Scan for the cell matching the given text and deliver its [X, Y] coordinate at center. 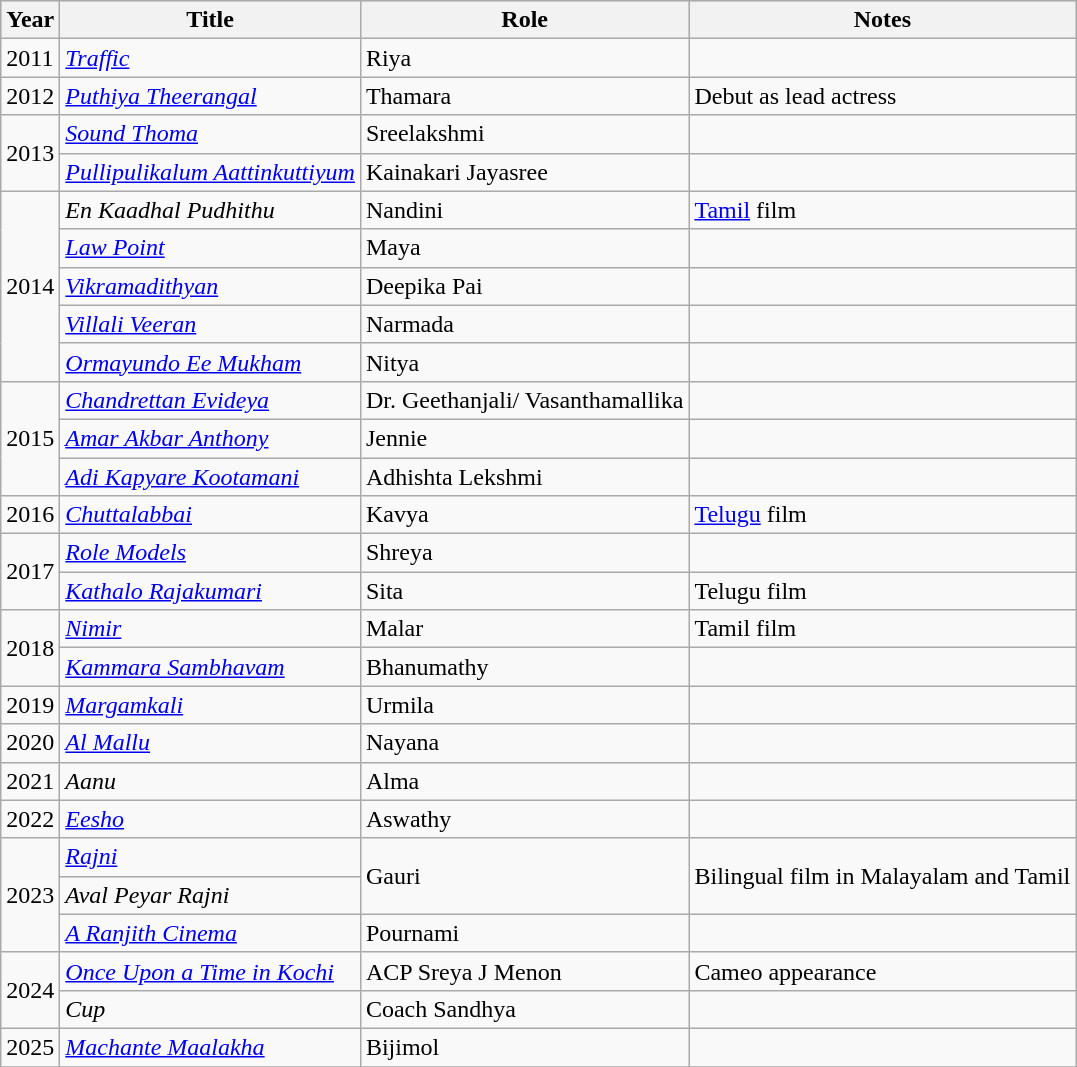
Kainakari Jayasree [524, 172]
Margamkali [210, 705]
Puthiya Theerangal [210, 96]
Sound Thoma [210, 134]
2021 [30, 781]
Ormayundo Ee Mukham [210, 362]
Bijimol [524, 1047]
2019 [30, 705]
Deepika Pai [524, 286]
Urmila [524, 705]
2012 [30, 96]
Jennie [524, 438]
Maya [524, 248]
2022 [30, 819]
Aanu [210, 781]
A Ranjith Cinema [210, 933]
Alma [524, 781]
2017 [30, 572]
2013 [30, 153]
Pullipulikalum Aattinkuttiyum [210, 172]
Dr. Geethanjali/ Vasanthamallika [524, 400]
Kavya [524, 515]
Kammara Sambhavam [210, 667]
Eesho [210, 819]
Adhishta Lekshmi [524, 477]
2024 [30, 990]
Sreelakshmi [524, 134]
Gauri [524, 876]
Role Models [210, 553]
Rajni [210, 857]
Cameo appearance [882, 971]
Adi Kapyare Kootamani [210, 477]
2025 [30, 1047]
Nitya [524, 362]
2023 [30, 895]
Aval Peyar Rajni [210, 895]
Sita [524, 591]
2018 [30, 648]
Malar [524, 629]
Cup [210, 1009]
Coach Sandhya [524, 1009]
Role [524, 20]
Vikramadithyan [210, 286]
2016 [30, 515]
Year [30, 20]
Bhanumathy [524, 667]
Law Point [210, 248]
Shreya [524, 553]
Bilingual film in Malayalam and Tamil [882, 876]
Title [210, 20]
Nimir [210, 629]
Kathalo Rajakumari [210, 591]
Al Mallu [210, 743]
Traffic [210, 58]
2014 [30, 286]
Villali Veeran [210, 324]
Once Upon a Time in Kochi [210, 971]
Nayana [524, 743]
Pournami [524, 933]
Chandrettan Evideya [210, 400]
Notes [882, 20]
Thamara [524, 96]
2020 [30, 743]
En Kaadhal Pudhithu [210, 210]
2015 [30, 438]
Machante Maalakha [210, 1047]
ACP Sreya J Menon [524, 971]
Nandini [524, 210]
Riya [524, 58]
Chuttalabbai [210, 515]
Narmada [524, 324]
2011 [30, 58]
Aswathy [524, 819]
Debut as lead actress [882, 96]
Amar Akbar Anthony [210, 438]
